For the text-containing cell, return its midpoint in [X, Y] coordinate format. 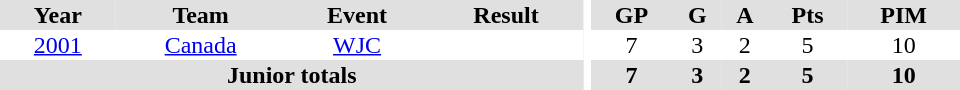
A [745, 15]
WJC [358, 45]
G [698, 15]
Event [358, 15]
2001 [58, 45]
Result [506, 15]
PIM [904, 15]
Canada [201, 45]
Pts [808, 15]
Team [201, 15]
Junior totals [292, 75]
Year [58, 15]
GP [631, 15]
